Return the [X, Y] coordinate for the center point of the cell that contains the specified text.  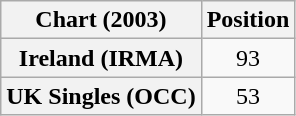
Ireland (IRMA) [101, 58]
UK Singles (OCC) [101, 96]
53 [248, 96]
93 [248, 58]
Position [248, 20]
Chart (2003) [101, 20]
